Return the (X, Y) coordinate for the center point of the cell that contains the specified text.  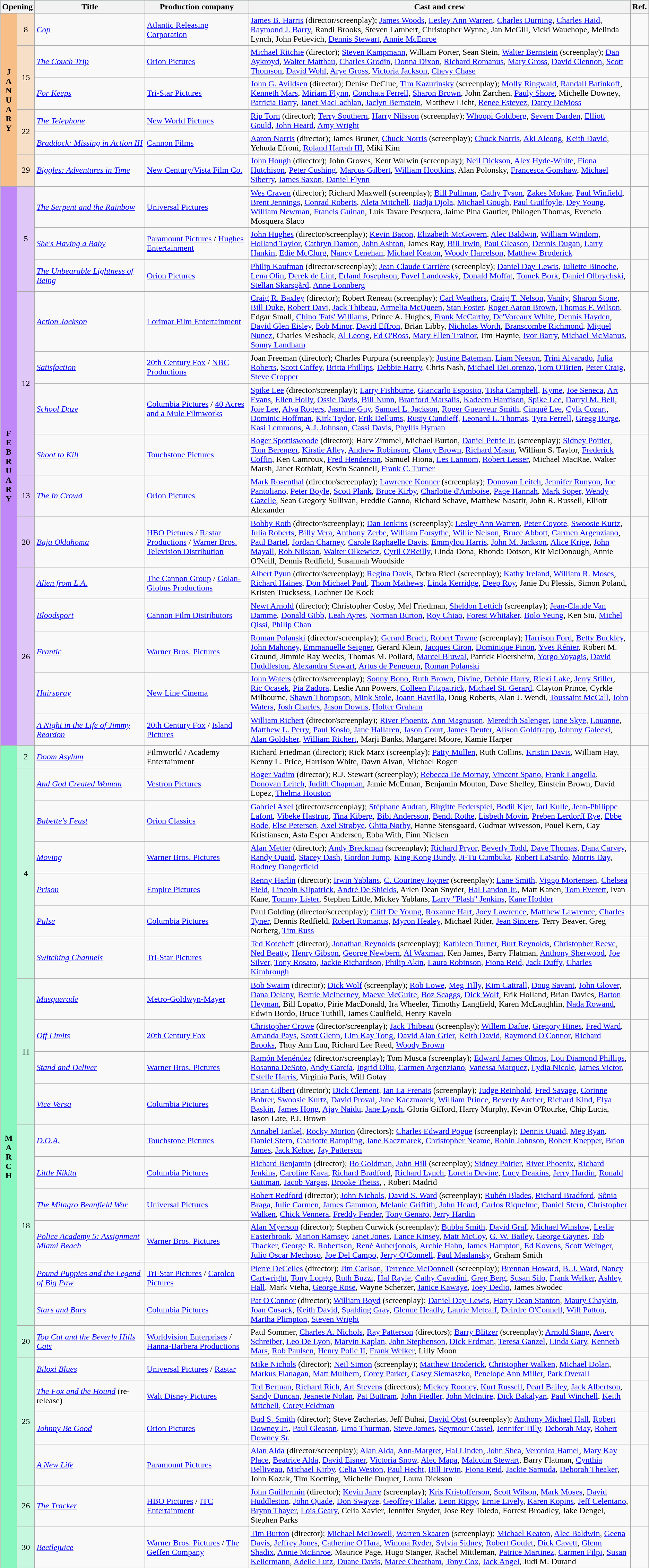
Satisfaction (90, 367)
Johnny Be Good (90, 1428)
Switching Channels (90, 958)
Police Academy 5: Assignment Miami Beach (90, 1241)
30 (26, 1547)
Ref. (639, 7)
The Cannon Group / Golan-Globus Productions (197, 583)
The Milagro Beanfield War (90, 1205)
New World Pictures (197, 121)
Cast and crew (440, 7)
HBO Pictures / ITC Entertainment (197, 1506)
Doom Asylum (90, 757)
4 (26, 873)
Orion Classics (197, 820)
Cannon Films (197, 143)
20th Century Fox (197, 1036)
HBO Pictures / Rastar Productions / Warner Bros. Television Distribution (197, 542)
She's Having a Baby (90, 243)
Tri-Star Pictures / Carolco Pictures (197, 1278)
Pulse (90, 921)
Vestron Pictures (197, 784)
8 (26, 29)
12 (26, 383)
Walt Disney Pictures (197, 1396)
Alien from L.A. (90, 583)
The Telephone (90, 121)
20th Century Fox / Island Pictures (197, 730)
11 (26, 1052)
15 (26, 77)
And God Created Woman (90, 784)
Cop (90, 29)
The Fox and the Hound (re-release) (90, 1396)
Lorimar Film Entertainment (197, 321)
MARCH (9, 1157)
The Tracker (90, 1506)
Stand and Deliver (90, 1068)
Empire Pictures (197, 889)
25 (26, 1421)
Warner Bros. Pictures / The Geffen Company (197, 1547)
Biggles: Adventures in Time (90, 170)
2 (26, 757)
D.O.A. (90, 1141)
The In Crowd (90, 496)
Title (90, 7)
Filmworld / Academy Entertainment (197, 757)
Frantic (90, 652)
JANUARY (9, 100)
29 (26, 170)
New Century/Vista Film Co. (197, 170)
Moving (90, 857)
Action Jackson (90, 321)
New Line Cinema (197, 693)
Top Cat and the Beverly Hills Cats (90, 1342)
Cannon Film Distributors (197, 615)
Paramount Pictures / Hughes Entertainment (197, 243)
Vice Versa (90, 1104)
22 (26, 132)
18 (26, 1225)
Production company (197, 7)
A New Life (90, 1465)
Universal Pictures / Rastar (197, 1369)
Shoot to Kill (90, 455)
The Serpent and the Rainbow (90, 207)
School Daze (90, 409)
Baja Oklahoma (90, 542)
The Unbearable Lightness of Being (90, 275)
The Couch Trip (90, 61)
Opening (17, 7)
13 (26, 496)
Aaron Norris (director); James Bruner, Chuck Norris (screenplay); Chuck Norris, Aki Aleong, Keith David, Yehuda Efroni, Roland Harrah III, Miki Kim (440, 143)
Paramount Pictures (197, 1465)
FEBRUARY (9, 466)
Braddock: Missing in Action III (90, 143)
Columbia Pictures / 40 Acres and a Mule Filmworks (197, 409)
Prison (90, 889)
5 (26, 239)
Beetlejuice (90, 1547)
Little Nikita (90, 1173)
Worldvision Enterprises / Hanna-Barbera Productions (197, 1342)
Biloxi Blues (90, 1369)
Stars and Bars (90, 1310)
Pound Puppies and the Legend of Big Paw (90, 1278)
Rip Torn (director); Terry Southern, Harry Nilsson (screenplay); Whoopi Goldberg, Severn Darden, Elliott Gould, John Heard, Amy Wright (440, 121)
Atlantic Releasing Corporation (197, 29)
A Night in the Life of Jimmy Reardon (90, 730)
Off Limits (90, 1036)
Masquerade (90, 999)
Bloodsport (90, 615)
Babette's Feast (90, 820)
20th Century Fox / NBC Productions (197, 367)
For Keeps (90, 93)
Hairspray (90, 693)
Metro-Goldwyn-Mayer (197, 999)
